Locate the cell with the specified text and output its [x, y] center coordinate. 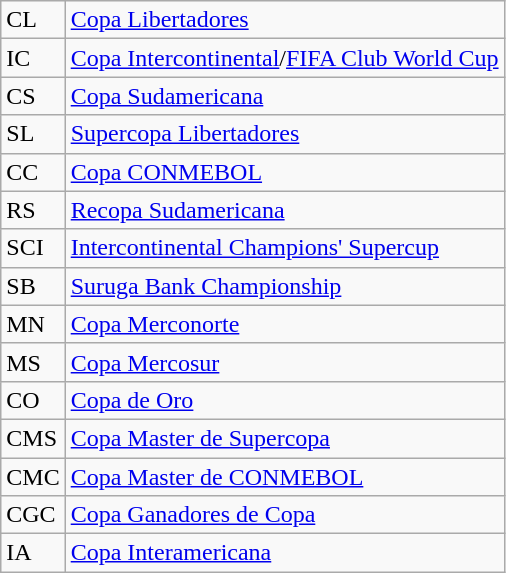
Copa Master de Supercopa [284, 438]
CGC [33, 515]
Copa Merconorte [284, 324]
Copa CONMEBOL [284, 172]
Copa Ganadores de Copa [284, 515]
MS [33, 362]
Recopa Sudamericana [284, 210]
Copa Libertadores [284, 20]
Copa Interamericana [284, 553]
CC [33, 172]
CMC [33, 477]
Copa de Oro [284, 400]
SCI [33, 248]
Copa Intercontinental/FIFA Club World Cup [284, 58]
CS [33, 96]
CMS [33, 438]
SL [33, 134]
RS [33, 210]
IA [33, 553]
Copa Mercosur [284, 362]
IC [33, 58]
Copa Sudamericana [284, 96]
Supercopa Libertadores [284, 134]
Suruga Bank Championship [284, 286]
SB [33, 286]
Intercontinental Champions' Supercup [284, 248]
MN [33, 324]
CO [33, 400]
CL [33, 20]
Copa Master de CONMEBOL [284, 477]
